Extract the (x, y) coordinate from the center of the cell holding the provided text.  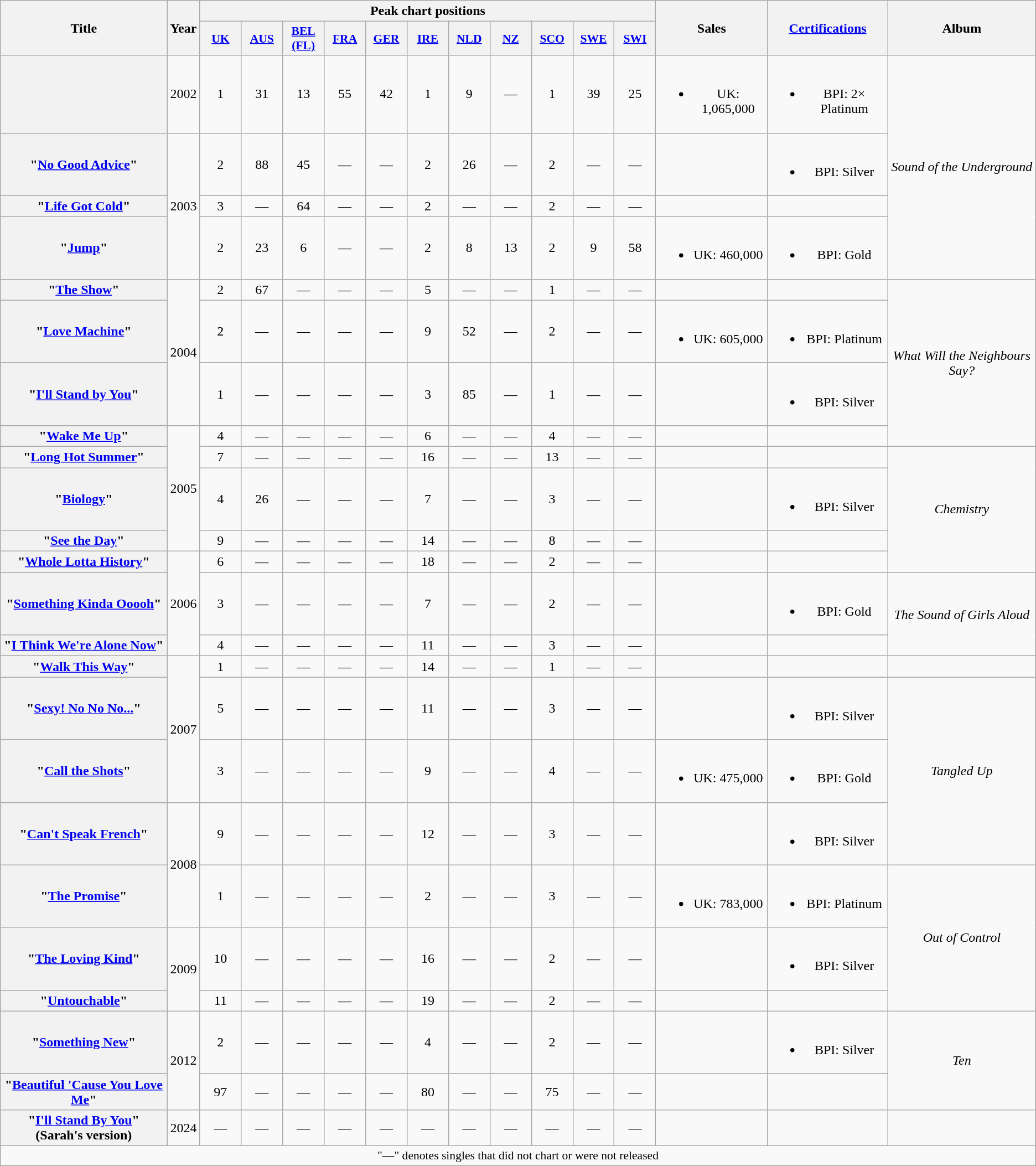
SWE (593, 39)
2012 (184, 1060)
UK: 1,065,000 (712, 94)
"Love Machine" (84, 331)
Album (962, 28)
SCO (552, 39)
BEL(FL) (303, 39)
NLD (469, 39)
"The Loving Kind" (84, 959)
"The Show" (84, 290)
85 (469, 394)
Ten (962, 1060)
2006 (184, 603)
97 (220, 1092)
"See the Day" (84, 541)
"I'll Stand By You"(Sarah's version) (84, 1127)
UK: 605,000 (712, 331)
"Jump" (84, 248)
Sales (712, 28)
67 (262, 290)
23 (262, 248)
Chemistry (962, 509)
19 (427, 1000)
42 (386, 94)
88 (262, 164)
31 (262, 94)
"—" denotes singles that did not chart or were not released (518, 1155)
"The Promise" (84, 896)
SWI (635, 39)
39 (593, 94)
52 (469, 331)
2008 (184, 865)
"Biology" (84, 498)
The Sound of Girls Aloud (962, 615)
25 (635, 94)
"Something New" (84, 1042)
"Whole Lotta History" (84, 562)
UK (220, 39)
UK: 460,000 (712, 248)
"I Think We're Alone Now" (84, 646)
What Will the Neighbours Say? (962, 363)
2003 (184, 206)
55 (345, 94)
58 (635, 248)
IRE (427, 39)
"Beautiful 'Cause You Love Me" (84, 1092)
18 (427, 562)
Certifications (828, 28)
2009 (184, 969)
"Call the Shots" (84, 771)
45 (303, 164)
75 (552, 1092)
80 (427, 1092)
BPI: 2× Platinum (828, 94)
10 (220, 959)
GER (386, 39)
"Untouchable" (84, 1000)
FRA (345, 39)
"Walk This Way" (84, 667)
UK: 475,000 (712, 771)
"Something Kinda Ooooh" (84, 603)
Sound of the Underground (962, 167)
AUS (262, 39)
"Sexy! No No No..." (84, 709)
"Can't Speak French" (84, 834)
Tangled Up (962, 771)
Title (84, 28)
2007 (184, 729)
"Long Hot Summer" (84, 457)
Year (184, 28)
Out of Control (962, 938)
UK: 783,000 (712, 896)
"I'll Stand by You" (84, 394)
2005 (184, 488)
2002 (184, 94)
NZ (510, 39)
Peak chart positions (428, 11)
2004 (184, 352)
"No Good Advice" (84, 164)
12 (427, 834)
"Life Got Cold" (84, 206)
"Wake Me Up" (84, 436)
64 (303, 206)
2024 (184, 1127)
